Locate the cell with the specified text and output its [x, y] center coordinate. 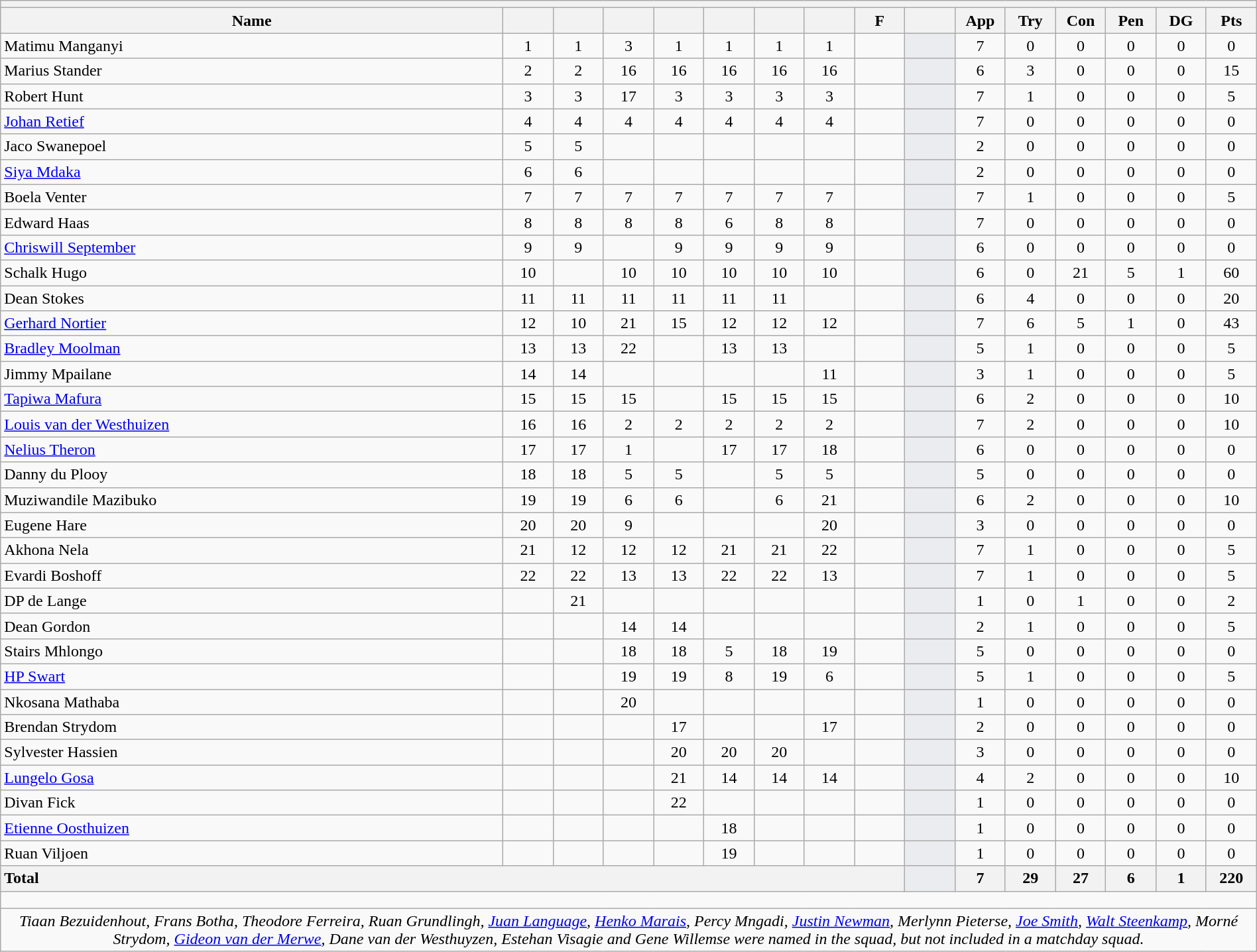
Pts [1231, 21]
Divan Fick [252, 803]
27 [1081, 878]
Pen [1131, 21]
Tapiwa Mafura [252, 399]
Johan Retief [252, 121]
Siya Mdaka [252, 172]
Schalk Hugo [252, 272]
Marius Stander [252, 71]
Matimu Manganyi [252, 46]
Boela Venter [252, 197]
Louis van der Westhuizen [252, 424]
43 [1231, 324]
Jimmy Mpailane [252, 374]
Con [1081, 21]
Gerhard Nortier [252, 324]
Bradley Moolman [252, 349]
Etienne Oosthuizen [252, 828]
Akhona Nela [252, 550]
60 [1231, 272]
App [981, 21]
F [880, 21]
Robert Hunt [252, 96]
DP de Lange [252, 601]
Edward Haas [252, 222]
Dean Stokes [252, 298]
Lungelo Gosa [252, 778]
Try [1030, 21]
Sylvester Hassien [252, 752]
Name [252, 21]
Jaco Swanepoel [252, 147]
Nkosana Mathaba [252, 702]
Chriswill September [252, 247]
Eugene Hare [252, 525]
220 [1231, 878]
Dean Gordon [252, 626]
DG [1181, 21]
Evardi Boshoff [252, 575]
Ruan Viljoen [252, 853]
Danny du Plooy [252, 475]
Stairs Mhlongo [252, 651]
Nelius Theron [252, 449]
29 [1030, 878]
Total [453, 878]
HP Swart [252, 676]
Brendan Strydom [252, 727]
Muziwandile Mazibuko [252, 500]
